Return the [X, Y] coordinate for the center point of the cell that contains the specified text.  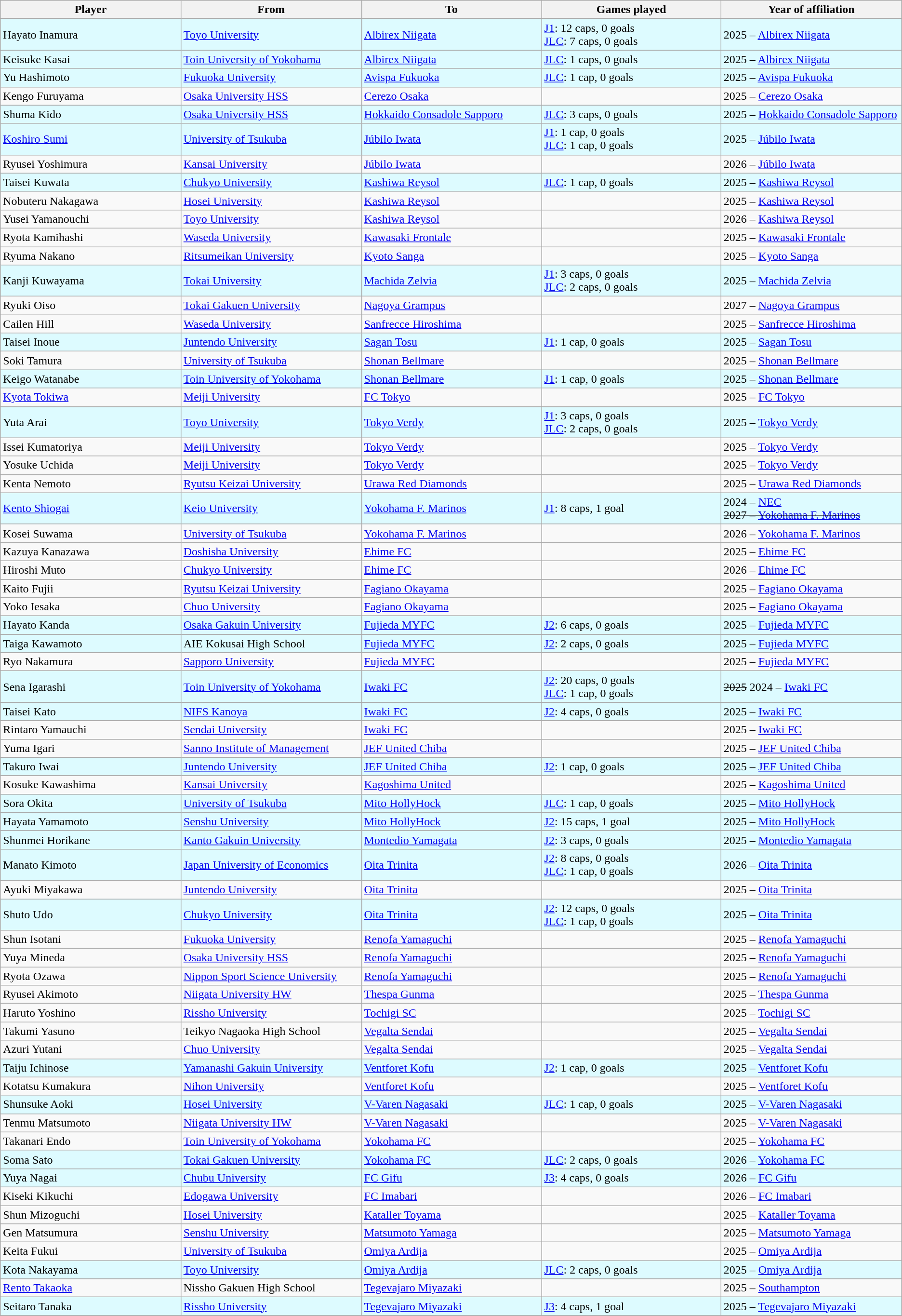
Ryuki Oiso [91, 306]
Sanno Institute of Management [271, 748]
Koshiro Sumi [91, 139]
Edogawa University [271, 1196]
2026 – FC Imabari [811, 1196]
Kataller Toyama [451, 1214]
Yusei Yamanouchi [91, 219]
J1: 12 caps, 0 goalsJLC: 7 caps, 0 goals [631, 35]
J2: 8 caps, 0 goalsJLC: 1 cap, 0 goals [631, 865]
Kota Nakayama [91, 1270]
Games played [631, 10]
J2: 4 caps, 0 goals [631, 712]
2024 – NEC 2027 – Yokohama F. Marinos [811, 508]
Matsumoto Yamaga [451, 1233]
Nissho Gakuen High School [271, 1288]
Hayato Inamura [91, 35]
Sapporo University [271, 662]
Ryusei Akimoto [91, 994]
Azuri Yutani [91, 1049]
Ryota Ozawa [91, 976]
Keita Fukui [91, 1251]
J2: 15 caps, 1 goal [631, 821]
Gen Matsumura [91, 1233]
2025 – Yokohama FC [811, 1141]
Shunsuke Aoki [91, 1104]
Kazuya Kanazawa [91, 551]
2025 – Urawa Red Diamonds [811, 483]
J1: 8 caps, 1 goal [631, 508]
J2: 2 caps, 0 goals [631, 644]
Player [91, 10]
Taiju Ichinose [91, 1068]
2025 – Tegevajaro Miyazaki [811, 1306]
Kanji Kuwayama [91, 281]
Manato Kimoto [91, 865]
Taisei Inoue [91, 342]
J3: 4 caps, 1 goal [631, 1306]
JLC: 1 caps, 0 goals [631, 59]
Yuma Igari [91, 748]
2025 – Júbilo Iwata [811, 139]
2025 – Sagan Tosu [811, 342]
Montedio Yamagata [451, 840]
2025 – Tochigi SC [811, 1013]
Machida Zelvia [451, 281]
Haruto Yoshino [91, 1013]
2026 – Yokohama F. Marinos [811, 533]
2025 – Hokkaido Consadole Sapporo [811, 114]
Teikyo Nagaoka High School [271, 1031]
AIE Kokusai High School [271, 644]
2025 2024 – Iwaki FC [811, 686]
Shuma Kido [91, 114]
Kyoto Sanga [451, 256]
Hiroshi Muto [91, 570]
Sanfrecce Hiroshima [451, 324]
Keisuke Kasai [91, 59]
Soki Tamura [91, 361]
Urawa Red Diamonds [451, 483]
Ryota Kamihashi [91, 237]
J2: 6 caps, 0 goals [631, 625]
FC Tokyo [451, 397]
Kaito Fujii [91, 589]
Yamanashi Gakuin University [271, 1068]
Seitaro Tanaka [91, 1306]
Kiseki Kikuchi [91, 1196]
Year of affiliation [811, 10]
2026 – Kashiwa Reysol [811, 219]
Taisei Kuwata [91, 182]
Kyota Tokiwa [91, 397]
Nippon Sport Science University [271, 976]
Takanari Endo [91, 1141]
Takumi Yasuno [91, 1031]
2025 – FC Tokyo [811, 397]
2025 – Kawasaki Frontale [811, 237]
Osaka Gakuin University [271, 625]
2025 – Matsumoto Yamaga [811, 1233]
2026 – Júbilo Iwata [811, 164]
NIFS Kanoya [271, 712]
Shun Mizoguchi [91, 1214]
FC Gifu [451, 1178]
Kotatsu Kumakura [91, 1086]
Hokkaido Consadole Sapporo [451, 114]
Sora Okita [91, 803]
Shun Isotani [91, 940]
Yuta Arai [91, 422]
2025 – Cerezo Osaka [811, 96]
Hayato Kanda [91, 625]
Yuya Mineda [91, 958]
Keigo Watanabe [91, 379]
Yosuke Uchida [91, 465]
Japan University of Economics [271, 865]
Shunmei Horikane [91, 840]
2025 – Thespa Gunma [811, 994]
2026 – Oita Trinita [811, 865]
FC Imabari [451, 1196]
2025 – Sanfrecce Hiroshima [811, 324]
Kagoshima United [451, 785]
Thespa Gunma [451, 994]
Ayuki Miyakawa [91, 889]
2025 – Southampton [811, 1288]
Keio University [271, 508]
Nobuteru Nakagawa [91, 201]
2025 – Montedio Yamagata [811, 840]
Sagan Tosu [451, 342]
Cerezo Osaka [451, 96]
Doshisha University [271, 551]
2025 – Kataller Toyama [811, 1214]
Kanto Gakuin University [271, 840]
Issei Kumatoriya [91, 447]
Sena Igarashi [91, 686]
From [271, 10]
2027 – Nagoya Grampus [811, 306]
Ryo Nakamura [91, 662]
JLC: 3 caps, 0 goals [631, 114]
Tochigi SC [451, 1013]
Rintaro Yamauchi [91, 730]
Shuto Udo [91, 914]
Nihon University [271, 1086]
Rento Takaoka [91, 1288]
Sendai University [271, 730]
2026 – Yokohama FC [811, 1159]
2025 – Ehime FC [811, 551]
To [451, 10]
Taisei Kato [91, 712]
Takuro Iwai [91, 766]
J1: 1 cap, 0 goalsJLC: 1 cap, 0 goals [631, 139]
Taiga Kawamoto [91, 644]
J3: 4 caps, 0 goals [631, 1178]
Ryusei Yoshimura [91, 164]
Yu Hashimoto [91, 78]
Hayata Yamamoto [91, 821]
Kosei Suwama [91, 533]
Cailen Hill [91, 324]
2025 – Kagoshima United [811, 785]
J2: 3 caps, 0 goals [631, 840]
J2: 12 caps, 0 goalsJLC: 1 cap, 0 goals [631, 914]
Kosuke Kawashima [91, 785]
Chubu University [271, 1178]
Tokai University [271, 281]
Ritsumeikan University [271, 256]
Nagoya Grampus [451, 306]
Kenta Nemoto [91, 483]
Tenmu Matsumoto [91, 1123]
Yoko Iesaka [91, 607]
2026 – FC Gifu [811, 1178]
J2: 20 caps, 0 goalsJLC: 1 cap, 0 goals [631, 686]
Yuya Nagai [91, 1178]
Kento Shiogai [91, 508]
2026 – Ehime FC [811, 570]
2025 – Kyoto Sanga [811, 256]
2025 – Avispa Fukuoka [811, 78]
Kengo Furuyama [91, 96]
Avispa Fukuoka [451, 78]
2025 – Machida Zelvia [811, 281]
Soma Sato [91, 1159]
Ryuma Nakano [91, 256]
Kawasaki Frontale [451, 237]
